For the text-containing cell, return its midpoint in (X, Y) coordinate format. 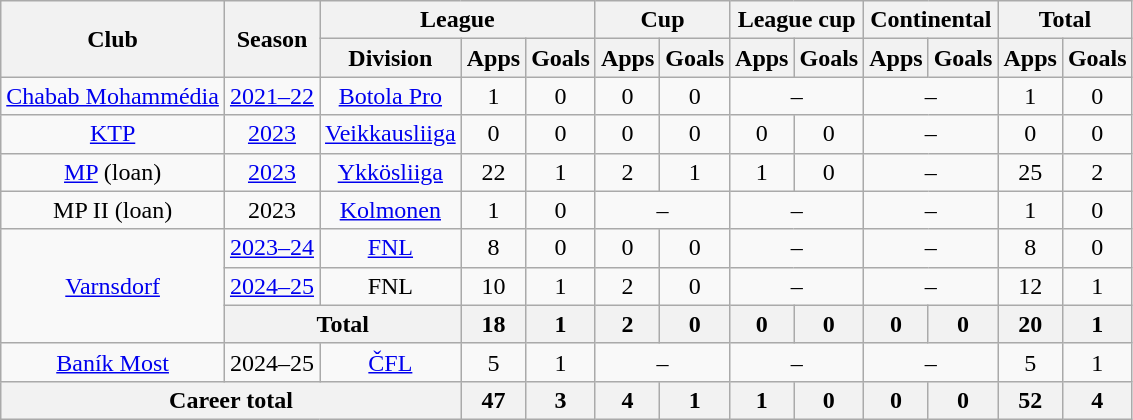
18 (493, 324)
47 (493, 400)
League cup (797, 20)
Club (113, 39)
Cup (662, 20)
52 (1030, 400)
Kolmonen (391, 210)
Botola Pro (391, 96)
Veikkausliiga (391, 134)
20 (1030, 324)
MP (loan) (113, 172)
2023–24 (272, 248)
12 (1030, 286)
25 (1030, 172)
KTP (113, 134)
League (458, 20)
3 (561, 400)
Continental (931, 20)
Season (272, 39)
Career total (231, 400)
Varnsdorf (113, 286)
Baník Most (113, 362)
2021–22 (272, 96)
Chabab Mohammédia (113, 96)
ČFL (391, 362)
22 (493, 172)
10 (493, 286)
MP II (loan) (113, 210)
Division (391, 58)
Ykkösliiga (391, 172)
